Extract the [X, Y] coordinate from the center of the cell holding the provided text.  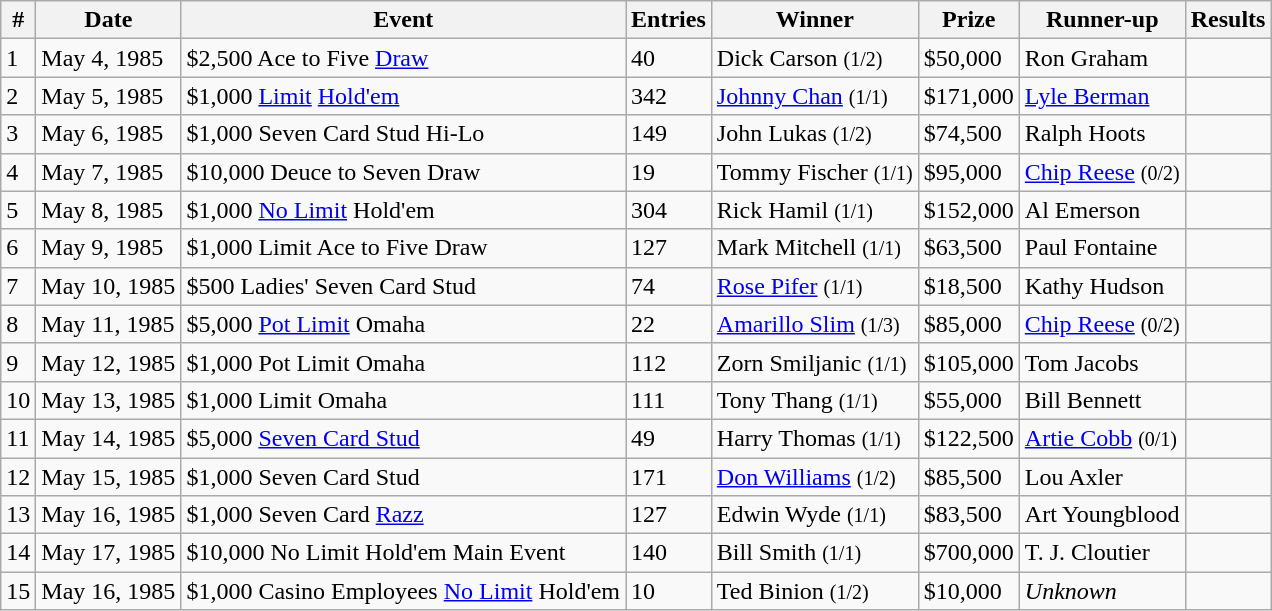
$700,000 [968, 553]
Harry Thomas (1/1) [814, 438]
7 [18, 286]
May 15, 1985 [108, 477]
May 5, 1985 [108, 96]
$171,000 [968, 96]
342 [669, 96]
May 7, 1985 [108, 172]
$1,000 Seven Card Razz [404, 515]
49 [669, 438]
Art Youngblood [1102, 515]
304 [669, 210]
$500 Ladies' Seven Card Stud [404, 286]
13 [18, 515]
Lyle Berman [1102, 96]
9 [18, 362]
Unknown [1102, 591]
12 [18, 477]
Ron Graham [1102, 58]
40 [669, 58]
140 [669, 553]
May 4, 1985 [108, 58]
$152,000 [968, 210]
$1,000 Limit Omaha [404, 400]
112 [669, 362]
$1,000 No Limit Hold'em [404, 210]
11 [18, 438]
Ted Binion (1/2) [814, 591]
John Lukas (1/2) [814, 134]
4 [18, 172]
Mark Mitchell (1/1) [814, 248]
Paul Fontaine [1102, 248]
$1,000 Casino Employees No Limit Hold'em [404, 591]
$1,000 Seven Card Stud [404, 477]
74 [669, 286]
Tommy Fischer (1/1) [814, 172]
Don Williams (1/2) [814, 477]
May 14, 1985 [108, 438]
May 13, 1985 [108, 400]
May 10, 1985 [108, 286]
Rick Hamil (1/1) [814, 210]
Bill Smith (1/1) [814, 553]
14 [18, 553]
Winner [814, 20]
$1,000 Limit Ace to Five Draw [404, 248]
2 [18, 96]
May 11, 1985 [108, 324]
Al Emerson [1102, 210]
$50,000 [968, 58]
Edwin Wyde (1/1) [814, 515]
8 [18, 324]
$2,500 Ace to Five Draw [404, 58]
Runner-up [1102, 20]
Tom Jacobs [1102, 362]
15 [18, 591]
$5,000 Seven Card Stud [404, 438]
$10,000 No Limit Hold'em Main Event [404, 553]
Date [108, 20]
$85,500 [968, 477]
$63,500 [968, 248]
# [18, 20]
Johnny Chan (1/1) [814, 96]
Ralph Hoots [1102, 134]
19 [669, 172]
$1,000 Pot Limit Omaha [404, 362]
Amarillo Slim (1/3) [814, 324]
$18,500 [968, 286]
Entries [669, 20]
6 [18, 248]
Zorn Smiljanic (1/1) [814, 362]
$55,000 [968, 400]
171 [669, 477]
22 [669, 324]
$105,000 [968, 362]
May 17, 1985 [108, 553]
Event [404, 20]
Lou Axler [1102, 477]
$10,000 [968, 591]
Results [1228, 20]
$83,500 [968, 515]
Bill Bennett [1102, 400]
Tony Thang (1/1) [814, 400]
$1,000 Seven Card Stud Hi-Lo [404, 134]
111 [669, 400]
$122,500 [968, 438]
$5,000 Pot Limit Omaha [404, 324]
$95,000 [968, 172]
$85,000 [968, 324]
$10,000 Deuce to Seven Draw [404, 172]
149 [669, 134]
May 12, 1985 [108, 362]
Dick Carson (1/2) [814, 58]
5 [18, 210]
Artie Cobb (0/1) [1102, 438]
1 [18, 58]
May 9, 1985 [108, 248]
Prize [968, 20]
T. J. Cloutier [1102, 553]
Kathy Hudson [1102, 286]
$1,000 Limit Hold'em [404, 96]
May 8, 1985 [108, 210]
$74,500 [968, 134]
May 6, 1985 [108, 134]
3 [18, 134]
Rose Pifer (1/1) [814, 286]
